Return [x, y] of the center of cell containing provided text 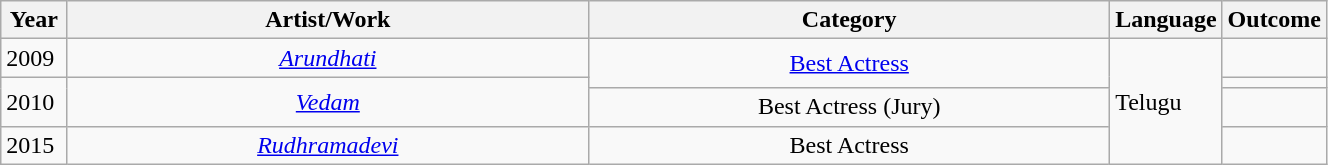
Vedam [328, 102]
Artist/Work [328, 20]
2010 [34, 102]
Language [1166, 20]
Outcome [1274, 20]
Arundhati [328, 58]
Best Actress (Jury) [850, 107]
2015 [34, 145]
Category [850, 20]
Year [34, 20]
Rudhramadevi [328, 145]
Telugu [1166, 102]
2009 [34, 58]
